Capture the cell that displays the provided text and extract its (X, Y) central coordinate. 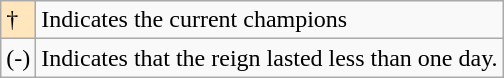
(-) (18, 58)
Indicates that the reign lasted less than one day. (270, 58)
Indicates the current champions (270, 20)
† (18, 20)
